For the text-containing cell, return its midpoint in (X, Y) coordinate format. 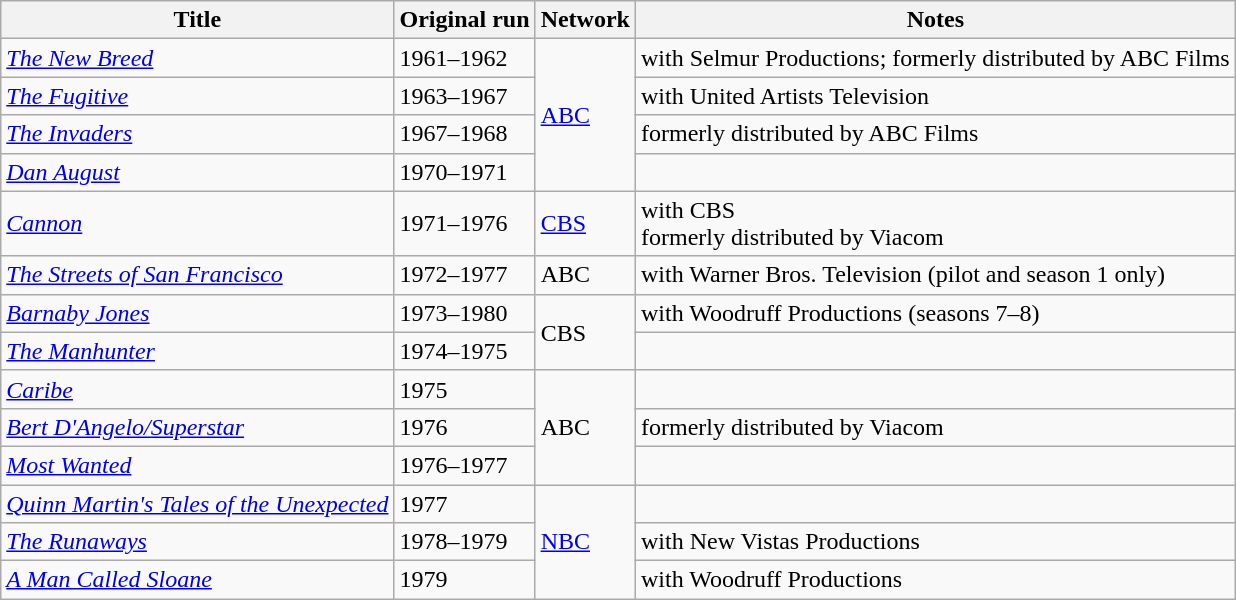
1978–1979 (464, 542)
Bert D'Angelo/Superstar (198, 427)
with CBSformerly distributed by Viacom (935, 224)
A Man Called Sloane (198, 580)
Title (198, 20)
1975 (464, 389)
1961–1962 (464, 58)
Quinn Martin's Tales of the Unexpected (198, 503)
with Warner Bros. Television (pilot and season 1 only) (935, 275)
1970–1971 (464, 172)
1976–1977 (464, 465)
1976 (464, 427)
Notes (935, 20)
1971–1976 (464, 224)
Cannon (198, 224)
The Runaways (198, 542)
with Woodruff Productions (935, 580)
1973–1980 (464, 313)
1979 (464, 580)
Most Wanted (198, 465)
The Fugitive (198, 96)
formerly distributed by Viacom (935, 427)
NBC (585, 541)
Network (585, 20)
Original run (464, 20)
with United Artists Television (935, 96)
with Selmur Productions; formerly distributed by ABC Films (935, 58)
with Woodruff Productions (seasons 7–8) (935, 313)
1967–1968 (464, 134)
Dan August (198, 172)
The Invaders (198, 134)
The New Breed (198, 58)
The Manhunter (198, 351)
1963–1967 (464, 96)
Barnaby Jones (198, 313)
1972–1977 (464, 275)
1974–1975 (464, 351)
Caribe (198, 389)
with New Vistas Productions (935, 542)
The Streets of San Francisco (198, 275)
formerly distributed by ABC Films (935, 134)
1977 (464, 503)
